Search for the cell housing the specified text and yield its [X, Y] center coordinate. 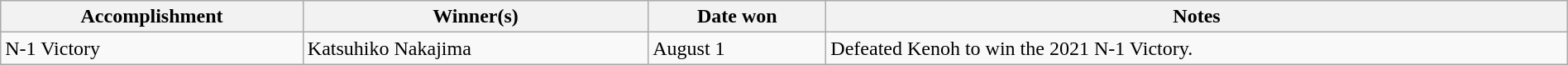
Accomplishment [152, 17]
Katsuhiko Nakajima [475, 48]
N-1 Victory [152, 48]
Defeated Kenoh to win the 2021 N-1 Victory. [1197, 48]
August 1 [738, 48]
Winner(s) [475, 17]
Notes [1197, 17]
Date won [738, 17]
